For the text-containing cell, return its midpoint in (X, Y) coordinate format. 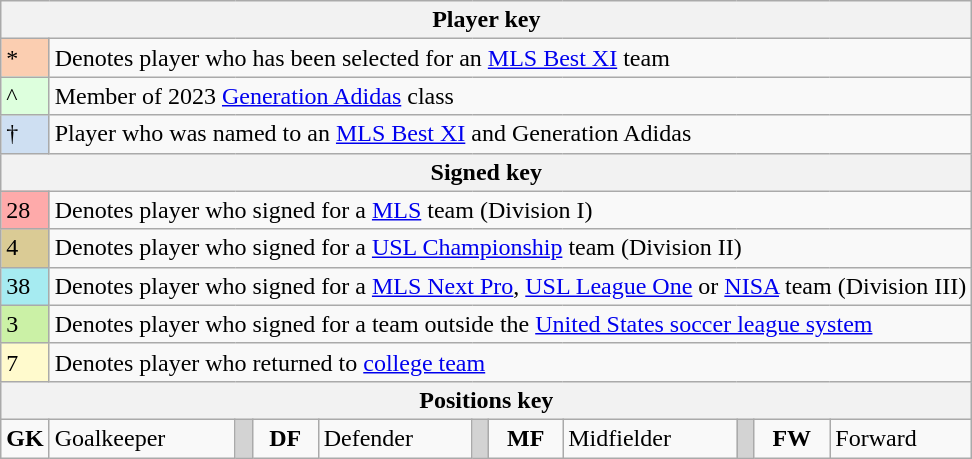
Denotes player who signed for a MLS Next Pro, USL League One or NISA team (Division III) (510, 286)
Defender (395, 438)
3 (25, 324)
28 (25, 210)
4 (25, 248)
^ (25, 96)
GK (25, 438)
* (25, 58)
Goalkeeper (142, 438)
Forward (901, 438)
Player key (486, 20)
Denotes player who signed for a team outside the United States soccer league system (510, 324)
Midfielder (650, 438)
† (25, 134)
38 (25, 286)
Signed key (486, 172)
Denotes player who returned to college team (510, 362)
DF (285, 438)
7 (25, 362)
Positions key (486, 400)
MF (526, 438)
Denotes player who has been selected for an MLS Best XI team (510, 58)
Denotes player who signed for a MLS team (Division I) (510, 210)
Player who was named to an MLS Best XI and Generation Adidas (510, 134)
FW (792, 438)
Member of 2023 Generation Adidas class (510, 96)
Denotes player who signed for a USL Championship team (Division II) (510, 248)
